Identify which cell holds the provided text, then report its [X, Y] central coordinate. 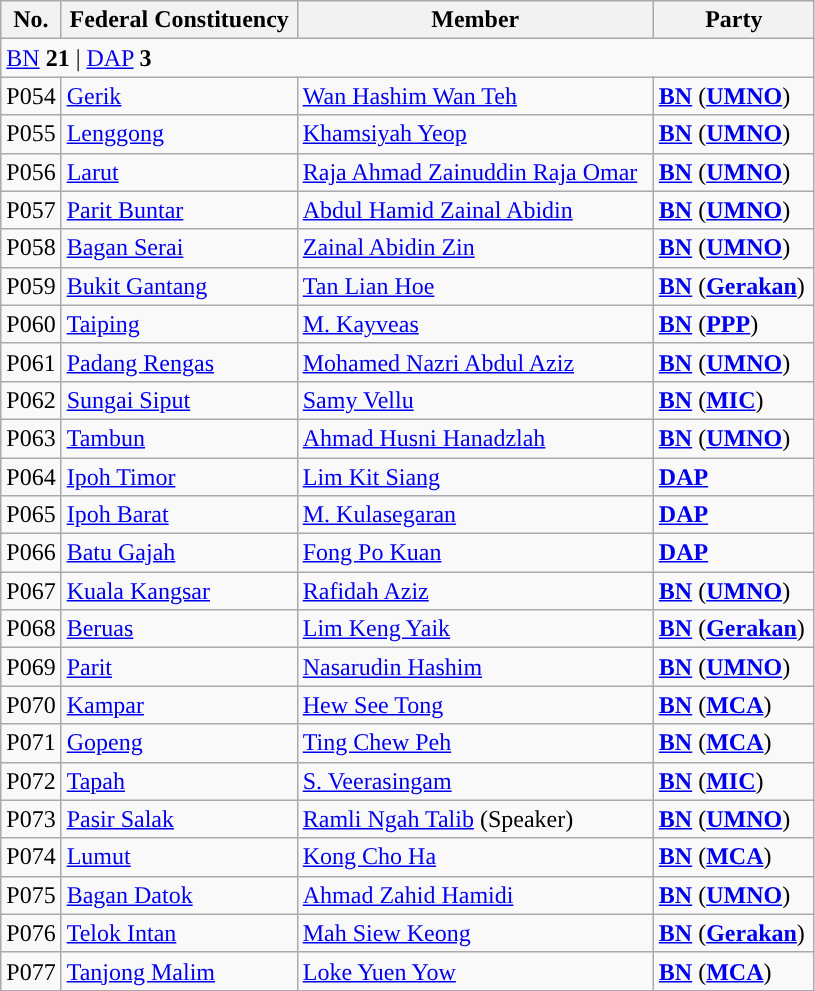
Tambun [179, 438]
Zainal Abidin Zin [475, 248]
Party [734, 20]
Ramli Ngah Talib (Speaker) [475, 819]
Kong Cho Ha [475, 857]
P062 [31, 400]
P058 [31, 248]
Bukit Gantang [179, 286]
Federal Constituency [179, 20]
Samy Vellu [475, 400]
Bagan Datok [179, 895]
P055 [31, 134]
P065 [31, 515]
P067 [31, 591]
Mohamed Nazri Abdul Aziz [475, 362]
Tapah [179, 781]
Lenggong [179, 134]
P064 [31, 477]
Lim Kit Siang [475, 477]
Parit [179, 667]
Bagan Serai [179, 248]
Loke Yuen Yow [475, 971]
P069 [31, 667]
P071 [31, 743]
Ting Chew Peh [475, 743]
P077 [31, 971]
No. [31, 20]
BN 21 | DAP 3 [408, 58]
Batu Gajah [179, 553]
Fong Po Kuan [475, 553]
M. Kayveas [475, 324]
Lumut [179, 857]
Tan Lian Hoe [475, 286]
Wan Hashim Wan Teh [475, 96]
P068 [31, 629]
P075 [31, 895]
Kuala Kangsar [179, 591]
P074 [31, 857]
Tanjong Malim [179, 971]
Parit Buntar [179, 210]
P056 [31, 172]
Ahmad Husni Hanadzlah [475, 438]
Raja Ahmad Zainuddin Raja Omar [475, 172]
S. Veerasingam [475, 781]
Hew See Tong [475, 705]
Pasir Salak [179, 819]
Nasarudin Hashim [475, 667]
M. Kulasegaran [475, 515]
Khamsiyah Yeop [475, 134]
P072 [31, 781]
P066 [31, 553]
Ipoh Barat [179, 515]
Abdul Hamid Zainal Abidin [475, 210]
BN (PPP) [734, 324]
P073 [31, 819]
P057 [31, 210]
Sungai Siput [179, 400]
Larut [179, 172]
Mah Siew Keong [475, 933]
Beruas [179, 629]
Telok Intan [179, 933]
P063 [31, 438]
Gopeng [179, 743]
Kampar [179, 705]
Ahmad Zahid Hamidi [475, 895]
Lim Keng Yaik [475, 629]
Member [475, 20]
Padang Rengas [179, 362]
Ipoh Timor [179, 477]
P060 [31, 324]
P059 [31, 286]
P054 [31, 96]
Taiping [179, 324]
P061 [31, 362]
Rafidah Aziz [475, 591]
Gerik [179, 96]
P070 [31, 705]
P076 [31, 933]
